Provide the (x, y) coordinate of the cell's center where the given text is located.  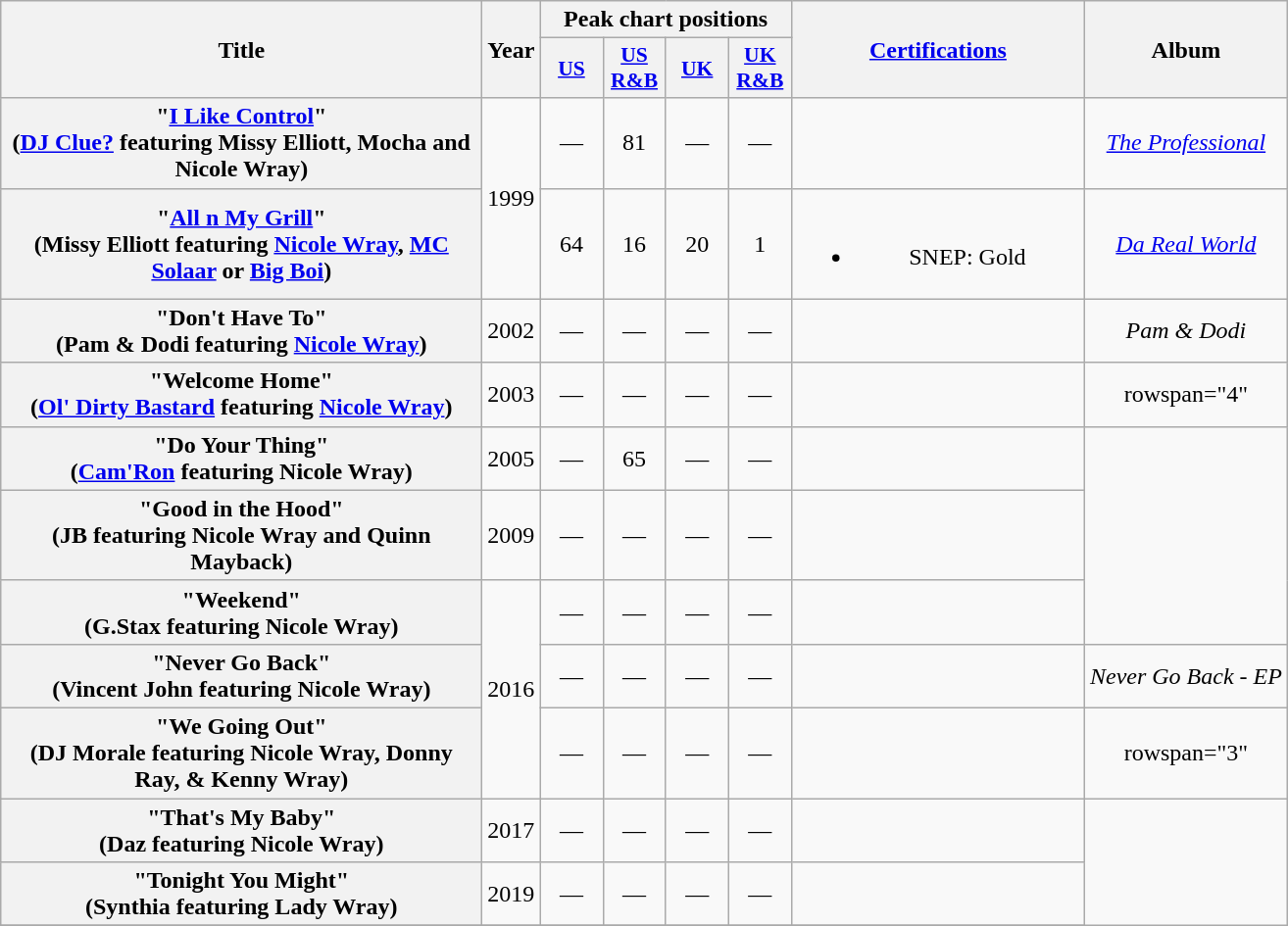
"Never Go Back"(Vincent John featuring Nicole Wray) (241, 676)
"We Going Out"(DJ Morale featuring Nicole Wray, Donny Ray, & Kenny Wray) (241, 753)
20 (697, 243)
"All n My Grill"(Missy Elliott featuring Nicole Wray, MC Solaar or Big Boi) (241, 243)
The Professional (1186, 143)
US (571, 69)
1999 (512, 198)
Title (241, 49)
64 (571, 243)
UKR&B (760, 69)
1 (760, 243)
2016 (512, 689)
rowspan="4" (1186, 394)
Year (512, 49)
2017 (512, 829)
"Weekend"(G.Stax featuring Nicole Wray) (241, 611)
"I Like Control"(DJ Clue? featuring Missy Elliott, Mocha and Nicole Wray) (241, 143)
Pam & Dodi (1186, 331)
rowspan="3" (1186, 753)
USR&B (634, 69)
Certifications (937, 49)
Da Real World (1186, 243)
"Welcome Home"(Ol' Dirty Bastard featuring Nicole Wray) (241, 394)
SNEP: Gold (937, 243)
UK (697, 69)
65 (634, 459)
2009 (512, 535)
2019 (512, 894)
2002 (512, 331)
Never Go Back - EP (1186, 676)
Album (1186, 49)
2005 (512, 459)
"Do Your Thing"(Cam'Ron featuring Nicole Wray) (241, 459)
"Don't Have To"(Pam & Dodi featuring Nicole Wray) (241, 331)
81 (634, 143)
"That's My Baby"(Daz featuring Nicole Wray) (241, 829)
Peak chart positions (666, 20)
2003 (512, 394)
16 (634, 243)
"Good in the Hood"(JB featuring Nicole Wray and Quinn Mayback) (241, 535)
"Tonight You Might"(Synthia featuring Lady Wray) (241, 894)
